From the cell containing the given text, extract its center point as (x, y) coordinate. 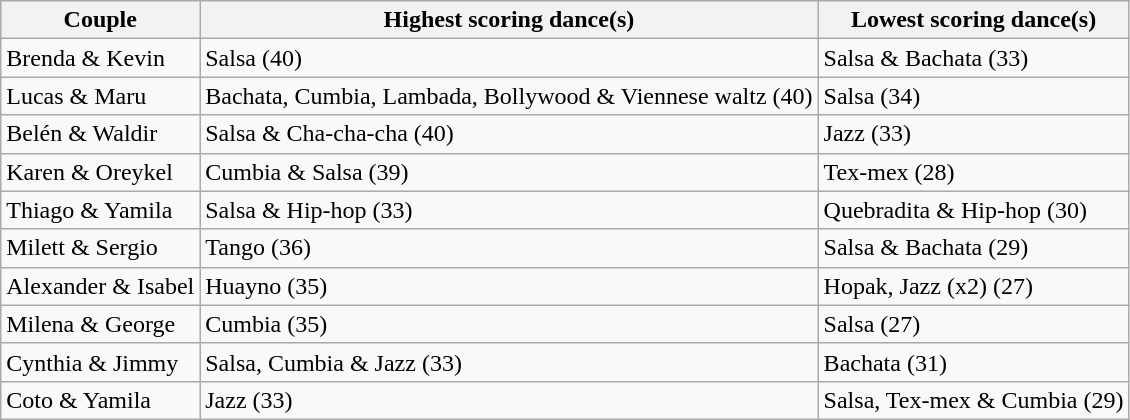
Bachata, Cumbia, Lambada, Bollywood & Viennese waltz (40) (509, 96)
Lowest scoring dance(s) (974, 20)
Salsa & Bachata (33) (974, 58)
Milena & George (100, 324)
Hopak, Jazz (x2) (27) (974, 286)
Salsa (40) (509, 58)
Belén & Waldir (100, 134)
Salsa (34) (974, 96)
Tango (36) (509, 248)
Couple (100, 20)
Brenda & Kevin (100, 58)
Salsa & Hip-hop (33) (509, 210)
Alexander & Isabel (100, 286)
Cumbia (35) (509, 324)
Quebradita & Hip-hop (30) (974, 210)
Karen & Oreykel (100, 172)
Coto & Yamila (100, 400)
Salsa & Cha-cha-cha (40) (509, 134)
Salsa & Bachata (29) (974, 248)
Salsa (27) (974, 324)
Milett & Sergio (100, 248)
Salsa, Tex-mex & Cumbia (29) (974, 400)
Cumbia & Salsa (39) (509, 172)
Thiago & Yamila (100, 210)
Bachata (31) (974, 362)
Huayno (35) (509, 286)
Salsa, Cumbia & Jazz (33) (509, 362)
Tex-mex (28) (974, 172)
Cynthia & Jimmy (100, 362)
Highest scoring dance(s) (509, 20)
Lucas & Maru (100, 96)
